For the text-containing cell, return its midpoint in [x, y] coordinate format. 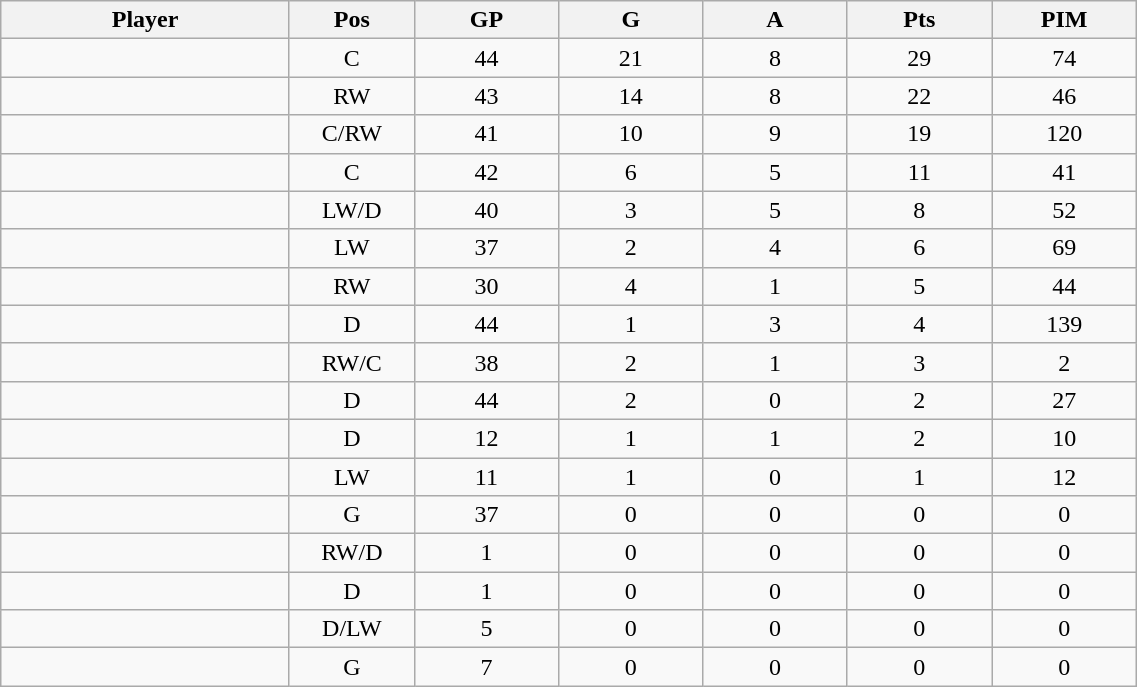
PIM [1064, 20]
Pts [919, 20]
69 [1064, 248]
52 [1064, 210]
46 [1064, 96]
7 [486, 667]
GP [486, 20]
Player [146, 20]
9 [775, 134]
139 [1064, 324]
27 [1064, 400]
RW/C [352, 362]
120 [1064, 134]
RW/D [352, 553]
A [775, 20]
LW/D [352, 210]
42 [486, 172]
C/RW [352, 134]
Pos [352, 20]
14 [631, 96]
43 [486, 96]
21 [631, 58]
30 [486, 286]
74 [1064, 58]
29 [919, 58]
19 [919, 134]
38 [486, 362]
D/LW [352, 629]
22 [919, 96]
40 [486, 210]
